Find where the given text appears and provide that cell's center as [x, y] coordinate. 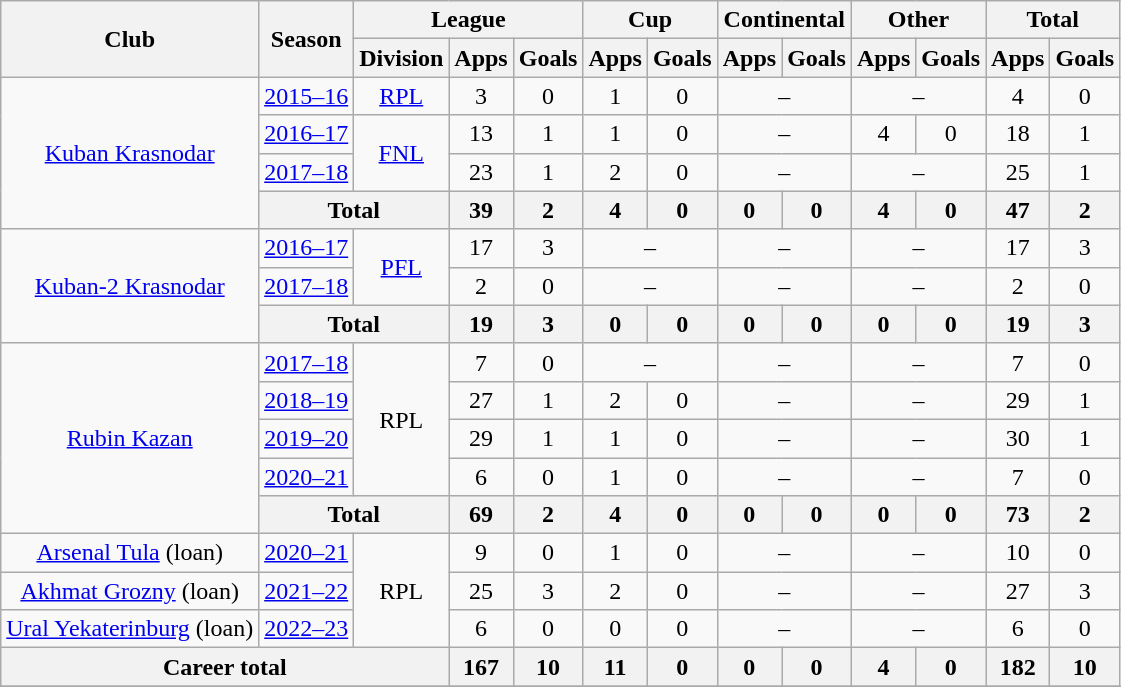
69 [481, 515]
47 [1018, 210]
167 [481, 667]
9 [481, 553]
Arsenal Tula (loan) [130, 553]
182 [1018, 667]
23 [481, 172]
PFL [402, 267]
Kuban Krasnodar [130, 153]
18 [1018, 134]
2019–20 [306, 438]
2018–19 [306, 400]
FNL [402, 153]
Ural Yekaterinburg (loan) [130, 629]
30 [1018, 438]
11 [615, 667]
2021–22 [306, 591]
Continental [784, 20]
Career total [225, 667]
Kuban-2 Krasnodar [130, 286]
Cup [650, 20]
Season [306, 39]
2015–16 [306, 96]
Division [402, 58]
Akhmat Grozny (loan) [130, 591]
League [468, 20]
2022–23 [306, 629]
Rubin Kazan [130, 438]
Club [130, 39]
39 [481, 210]
Other [918, 20]
13 [481, 134]
73 [1018, 515]
